Find where the given text appears and provide that cell's center as [x, y] coordinate. 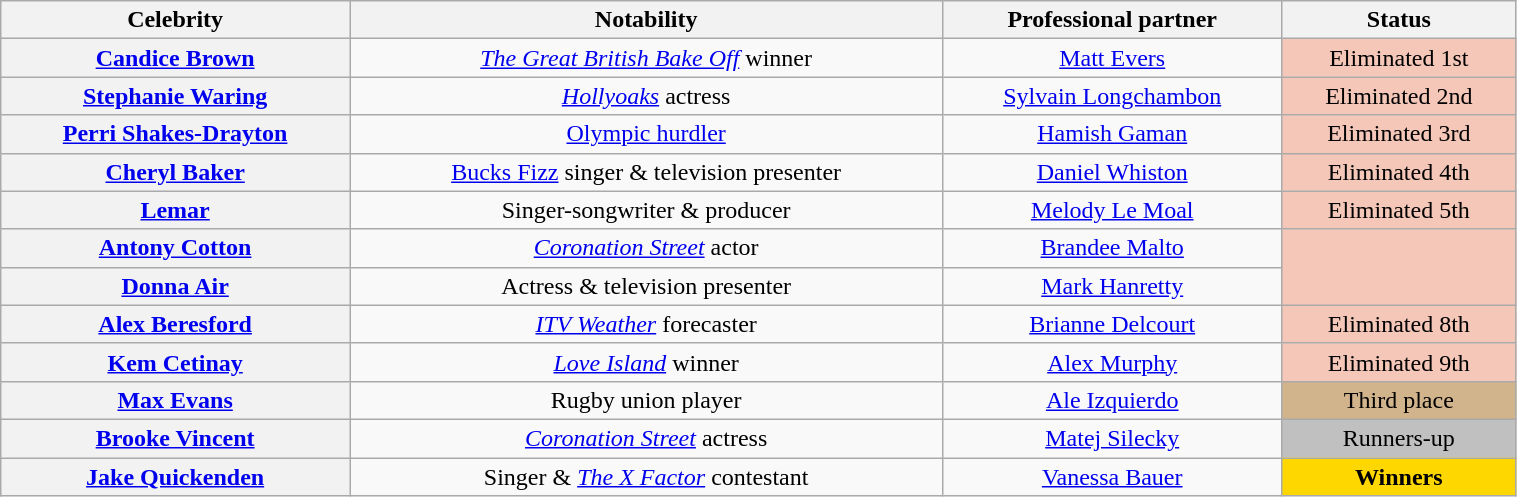
Olympic hurdler [646, 134]
Coronation Street actor [646, 248]
Eliminated 1st [1399, 58]
Sylvain Longchambon [1112, 96]
Alex Beresford [176, 324]
Eliminated 5th [1399, 210]
Singer-songwriter & producer [646, 210]
Brooke Vincent [176, 438]
Max Evans [176, 400]
The Great British Bake Off winner [646, 58]
Eliminated 9th [1399, 362]
Runners-up [1399, 438]
Winners [1399, 477]
Eliminated 4th [1399, 172]
Kem Cetinay [176, 362]
Hollyoaks actress [646, 96]
Antony Cotton [176, 248]
Candice Brown [176, 58]
Matt Evers [1112, 58]
ITV Weather forecaster [646, 324]
Bucks Fizz singer & television presenter [646, 172]
Lemar [176, 210]
Celebrity [176, 20]
Brandee Malto [1112, 248]
Professional partner [1112, 20]
Mark Hanretty [1112, 286]
Cheryl Baker [176, 172]
Coronation Street actress [646, 438]
Brianne Delcourt [1112, 324]
Notability [646, 20]
Eliminated 3rd [1399, 134]
Rugby union player [646, 400]
Third place [1399, 400]
Hamish Gaman [1112, 134]
Alex Murphy [1112, 362]
Donna Air [176, 286]
Singer & The X Factor contestant [646, 477]
Perri Shakes-Drayton [176, 134]
Melody Le Moal [1112, 210]
Eliminated 2nd [1399, 96]
Love Island winner [646, 362]
Actress & television presenter [646, 286]
Status [1399, 20]
Eliminated 8th [1399, 324]
Matej Silecky [1112, 438]
Daniel Whiston [1112, 172]
Jake Quickenden [176, 477]
Stephanie Waring [176, 96]
Vanessa Bauer [1112, 477]
Ale Izquierdo [1112, 400]
